For the text-containing cell, return its midpoint in (X, Y) coordinate format. 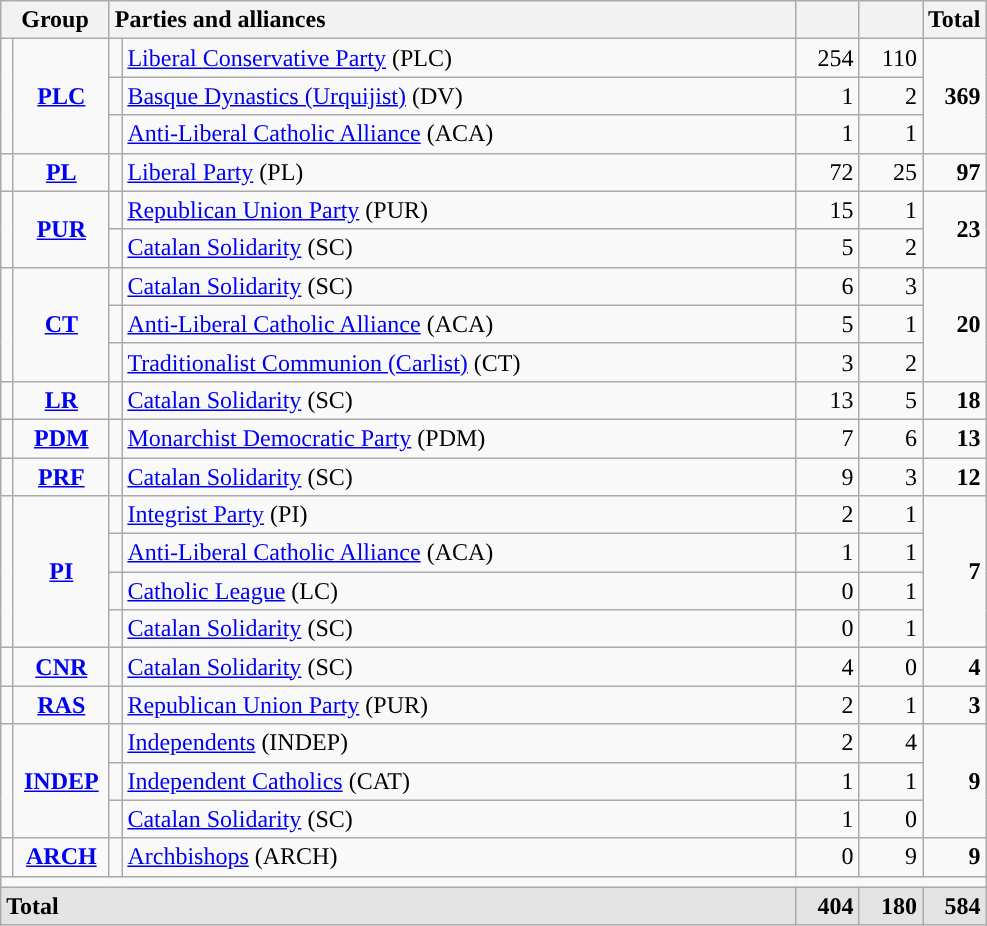
97 (954, 172)
72 (827, 172)
254 (827, 58)
CT (61, 324)
15 (827, 210)
Integrist Party (PI) (459, 515)
584 (954, 906)
23 (954, 229)
Catholic League (LC) (459, 591)
PI (61, 572)
RAS (61, 705)
110 (891, 58)
Group (56, 20)
ARCH (61, 857)
Monarchist Democratic Party (PDM) (459, 438)
Traditionalist Communion (Carlist) (CT) (459, 362)
PUR (61, 229)
Liberal Party (PL) (459, 172)
Liberal Conservative Party (PLC) (459, 58)
404 (827, 906)
369 (954, 96)
Archbishops (ARCH) (459, 857)
Independent Catholics (CAT) (459, 781)
Parties and alliances (452, 20)
Independents (INDEP) (459, 743)
INDEP (61, 781)
12 (954, 477)
20 (954, 324)
LR (61, 400)
180 (891, 906)
Basque Dynastics (Urquijist) (DV) (459, 96)
PRF (61, 477)
PL (61, 172)
18 (954, 400)
CNR (61, 667)
PLC (61, 96)
PDM (61, 438)
25 (891, 172)
